Provide the [X, Y] coordinate of the cell's center where the given text is located.  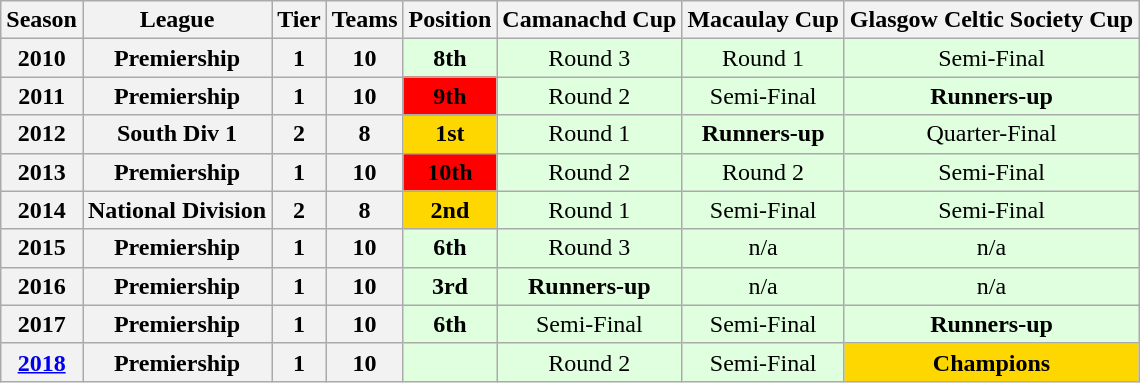
2012 [42, 134]
9th [450, 96]
Camanachd Cup [590, 20]
Macaulay Cup [763, 20]
1st [450, 134]
2010 [42, 58]
3rd [450, 286]
Teams [364, 20]
2018 [42, 362]
National Division [176, 210]
2015 [42, 248]
2014 [42, 210]
Tier [300, 20]
2017 [42, 324]
2nd [450, 210]
10th [450, 172]
2013 [42, 172]
Season [42, 20]
Position [450, 20]
2011 [42, 96]
8th [450, 58]
2016 [42, 286]
League [176, 20]
Quarter-Final [991, 134]
Champions [991, 362]
South Div 1 [176, 134]
Glasgow Celtic Society Cup [991, 20]
